Return [X, Y] of the center of cell containing provided text 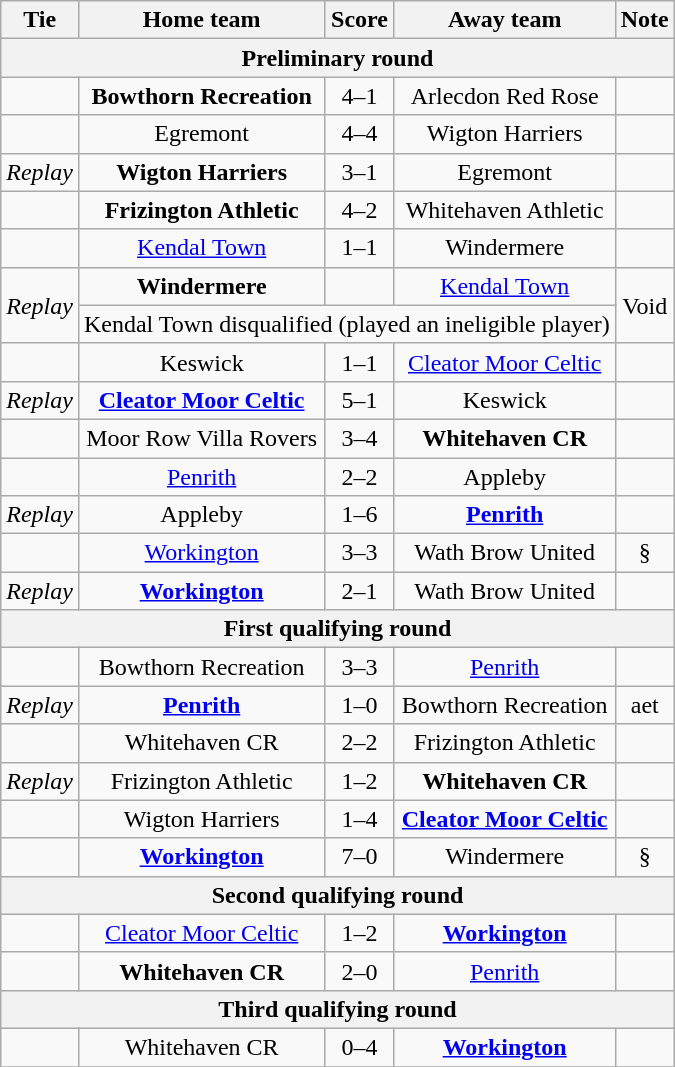
Second qualifying round [338, 895]
Note [644, 20]
4–2 [360, 210]
1–4 [360, 819]
Arlecdon Red Rose [504, 96]
Home team [201, 20]
aet [644, 705]
Void [644, 305]
First qualifying round [338, 629]
7–0 [360, 857]
Score [360, 20]
Kendal Town disqualified (played an ineligible player) [346, 324]
0–4 [360, 1047]
3–1 [360, 172]
1–0 [360, 705]
3–4 [360, 438]
Preliminary round [338, 58]
2–1 [360, 591]
4–4 [360, 134]
2–0 [360, 971]
Whitehaven Athletic [504, 210]
Tie [40, 20]
1–6 [360, 515]
Third qualifying round [338, 1009]
Away team [504, 20]
Moor Row Villa Rovers [201, 438]
5–1 [360, 400]
4–1 [360, 96]
